Capture the cell that displays the provided text and extract its [x, y] central coordinate. 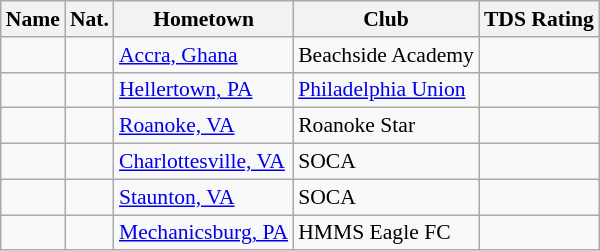
Mechanicsburg, PA [204, 233]
Staunton, VA [204, 197]
Hellertown, PA [204, 90]
Philadelphia Union [386, 90]
Accra, Ghana [204, 55]
Charlottesville, VA [204, 162]
Name [33, 19]
Roanoke Star [386, 126]
Nat. [90, 19]
Club [386, 19]
Hometown [204, 19]
Beachside Academy [386, 55]
Roanoke, VA [204, 126]
TDS Rating [539, 19]
HMMS Eagle FC [386, 233]
